Output the (X, Y) coordinate of the center of the cell containing the given text.  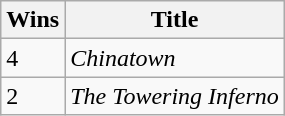
Title (175, 20)
2 (33, 96)
Chinatown (175, 58)
Wins (33, 20)
4 (33, 58)
The Towering Inferno (175, 96)
